Extract the [X, Y] coordinate from the center of the cell holding the provided text.  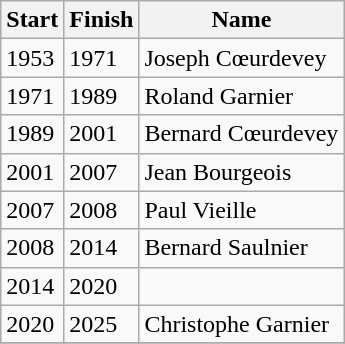
2025 [102, 324]
Bernard Saulnier [242, 248]
Jean Bourgeois [242, 172]
Joseph Cœurdevey [242, 58]
Christophe Garnier [242, 324]
Finish [102, 20]
Bernard Cœurdevey [242, 134]
Name [242, 20]
Roland Garnier [242, 96]
Paul Vieille [242, 210]
1953 [32, 58]
Start [32, 20]
